Output the (x, y) coordinate of the center of the cell containing the given text.  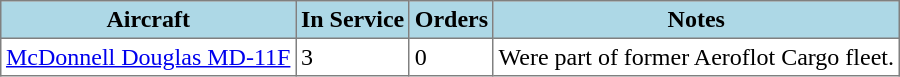
Aircraft (148, 20)
Were part of former Aeroflot Cargo fleet. (696, 57)
McDonnell Douglas MD-11F (148, 57)
Notes (696, 20)
3 (353, 57)
In Service (353, 20)
Orders (451, 20)
0 (451, 57)
